Output the (X, Y) coordinate of the center of the cell containing the given text.  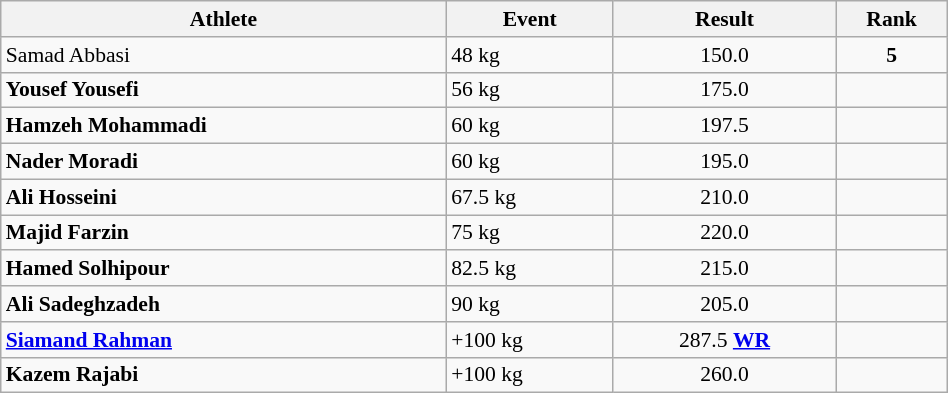
287.5 WR (724, 340)
Event (530, 19)
Nader Moradi (224, 162)
Kazem Rajabi (224, 375)
220.0 (724, 233)
197.5 (724, 126)
Rank (892, 19)
Result (724, 19)
Ali Sadeghzadeh (224, 304)
215.0 (724, 269)
5 (892, 55)
260.0 (724, 375)
Ali Hosseini (224, 197)
Hamed Solhipour (224, 269)
Samad Abbasi (224, 55)
56 kg (530, 90)
75 kg (530, 233)
90 kg (530, 304)
195.0 (724, 162)
210.0 (724, 197)
Hamzeh Mohammadi (224, 126)
Majid Farzin (224, 233)
48 kg (530, 55)
205.0 (724, 304)
Athlete (224, 19)
175.0 (724, 90)
150.0 (724, 55)
Yousef Yousefi (224, 90)
67.5 kg (530, 197)
82.5 kg (530, 269)
Siamand Rahman (224, 340)
